Locate the cell with the specified text and output its [x, y] center coordinate. 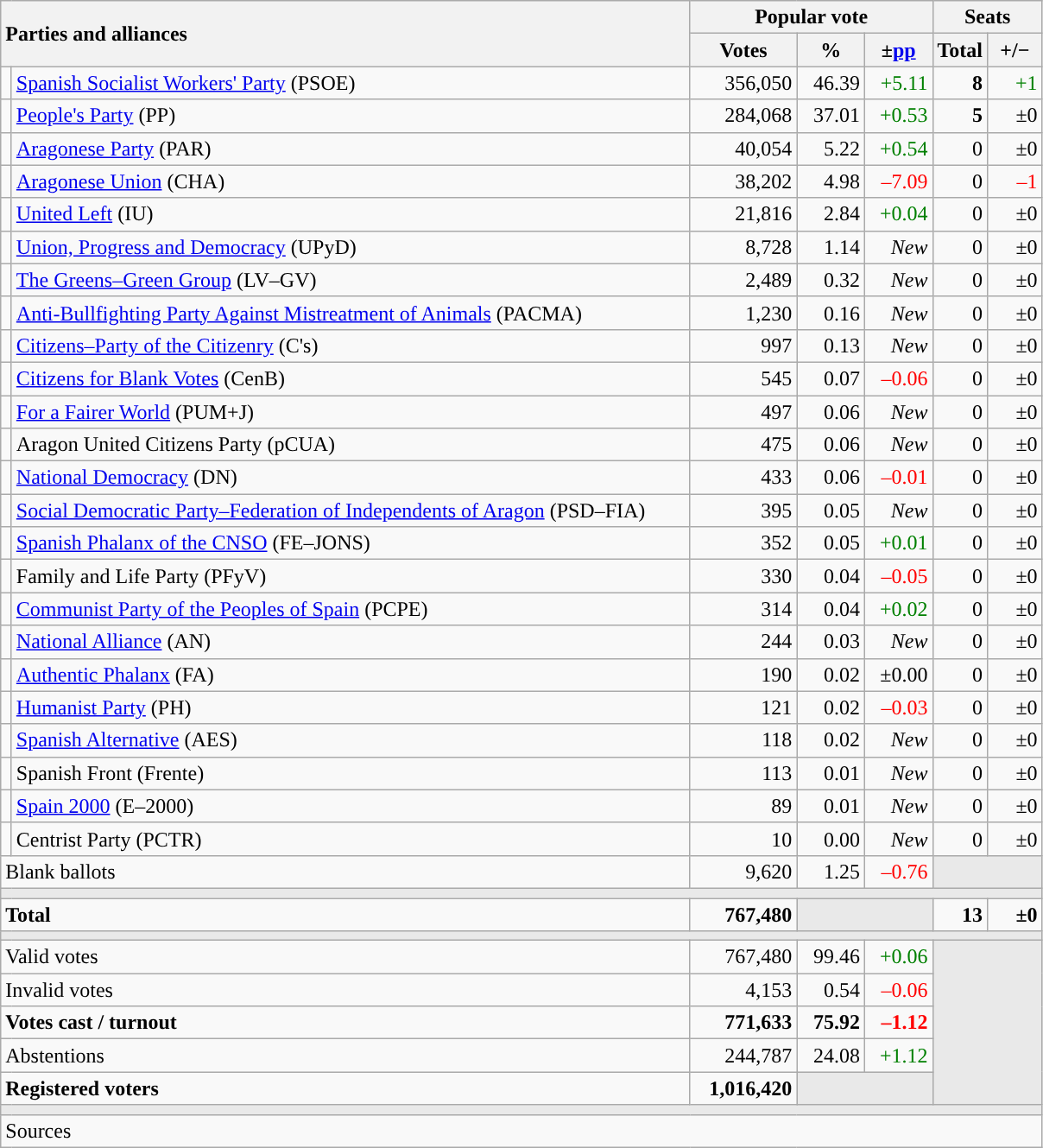
–0.76 [898, 872]
113 [743, 773]
+0.01 [898, 543]
–0.05 [898, 576]
±0.00 [898, 675]
–1.12 [898, 1023]
356,050 [743, 83]
771,633 [743, 1023]
46.39 [831, 83]
Sources [521, 1131]
330 [743, 576]
+0.04 [898, 214]
Spain 2000 (E–2000) [351, 806]
National Alliance (AN) [351, 642]
1.14 [831, 247]
Anti-Bullfighting Party Against Mistreatment of Animals (PACMA) [351, 313]
Family and Life Party (PFyV) [351, 576]
Union, Progress and Democracy (UPyD) [351, 247]
The Greens–Green Group (LV–GV) [351, 280]
1.25 [831, 872]
+/− [1015, 50]
475 [743, 445]
5 [960, 116]
Registered voters [345, 1088]
4,153 [743, 990]
5.22 [831, 149]
Aragonese Party (PAR) [351, 149]
For a Fairer World (PUM+J) [351, 412]
United Left (IU) [351, 214]
Centrist Party (PCTR) [351, 839]
433 [743, 478]
13 [960, 915]
+5.11 [898, 83]
Parties and alliances [345, 34]
9,620 [743, 872]
4.98 [831, 181]
89 [743, 806]
1,016,420 [743, 1088]
121 [743, 707]
244 [743, 642]
0.13 [831, 346]
395 [743, 511]
99.46 [831, 957]
0.00 [831, 839]
Votes [743, 50]
Spanish Socialist Workers' Party (PSOE) [351, 83]
37.01 [831, 116]
Spanish Alternative (AES) [351, 740]
–1 [1015, 181]
Seats [988, 17]
24.08 [831, 1056]
314 [743, 609]
75.92 [831, 1023]
2.84 [831, 214]
–0.01 [898, 478]
Authentic Phalanx (FA) [351, 675]
Blank ballots [345, 872]
Valid votes [345, 957]
–7.09 [898, 181]
352 [743, 543]
Abstentions [345, 1056]
497 [743, 412]
244,787 [743, 1056]
+1.12 [898, 1056]
118 [743, 740]
Votes cast / turnout [345, 1023]
+0.54 [898, 149]
2,489 [743, 280]
National Democracy (DN) [351, 478]
Social Democratic Party–Federation of Independents of Aragon (PSD–FIA) [351, 511]
40,054 [743, 149]
+1 [1015, 83]
0.07 [831, 378]
Communist Party of the Peoples of Spain (PCPE) [351, 609]
+0.06 [898, 957]
0.32 [831, 280]
+0.02 [898, 609]
0.54 [831, 990]
Spanish Front (Frente) [351, 773]
0.03 [831, 642]
Popular vote [812, 17]
284,068 [743, 116]
8,728 [743, 247]
Citizens–Party of the Citizenry (C's) [351, 346]
190 [743, 675]
People's Party (PP) [351, 116]
10 [743, 839]
Invalid votes [345, 990]
21,816 [743, 214]
545 [743, 378]
997 [743, 346]
Citizens for Blank Votes (CenB) [351, 378]
8 [960, 83]
Spanish Phalanx of the CNSO (FE–JONS) [351, 543]
–0.03 [898, 707]
0.16 [831, 313]
1,230 [743, 313]
38,202 [743, 181]
Humanist Party (PH) [351, 707]
±pp [898, 50]
Aragonese Union (CHA) [351, 181]
% [831, 50]
+0.53 [898, 116]
Aragon United Citizens Party (pCUA) [351, 445]
